For the text-containing cell, return its midpoint in (X, Y) coordinate format. 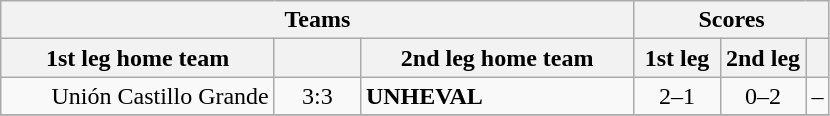
Unión Castillo Grande (138, 96)
Teams (318, 20)
Scores (732, 20)
2nd leg home team (497, 58)
– (818, 96)
2nd leg (763, 58)
0–2 (763, 96)
2–1 (677, 96)
UNHEVAL (497, 96)
1st leg (677, 58)
3:3 (317, 96)
1st leg home team (138, 58)
